From the cell containing the given text, extract its center point as [X, Y] coordinate. 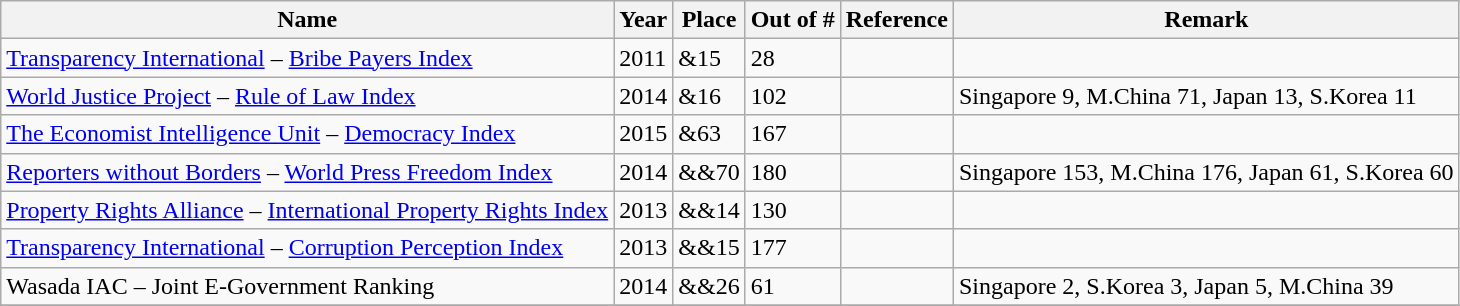
Out of # [792, 20]
Remark [1206, 20]
Reporters without Borders – World Press Freedom Index [308, 172]
World Justice Project – Rule of Law Index [308, 96]
&&14 [709, 210]
Wasada IAC – Joint E-Government Ranking [308, 286]
Reference [896, 20]
61 [792, 286]
Transparency International – Bribe Payers Index [308, 58]
Place [709, 20]
&16 [709, 96]
180 [792, 172]
Year [644, 20]
2011 [644, 58]
Singapore 153, M.China 176, Japan 61, S.Korea 60 [1206, 172]
102 [792, 96]
28 [792, 58]
Name [308, 20]
130 [792, 210]
&15 [709, 58]
Singapore 2, S.Korea 3, Japan 5, M.China 39 [1206, 286]
&63 [709, 134]
Transparency International – Corruption Perception Index [308, 248]
&&70 [709, 172]
177 [792, 248]
&&15 [709, 248]
2015 [644, 134]
167 [792, 134]
Singapore 9, M.China 71, Japan 13, S.Korea 11 [1206, 96]
The Economist Intelligence Unit – Democracy Index [308, 134]
&&26 [709, 286]
Property Rights Alliance – International Property Rights Index [308, 210]
